Search for the cell housing the specified text and yield its (X, Y) center coordinate. 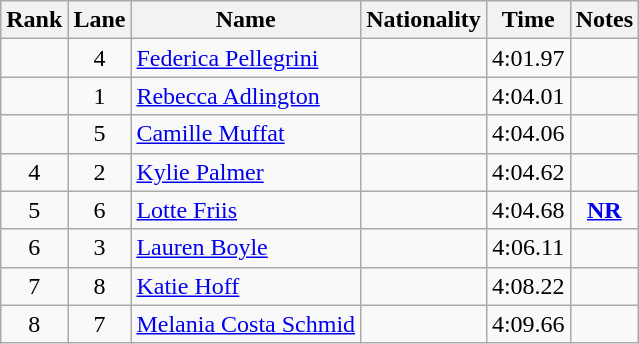
4:06.11 (528, 248)
Name (246, 20)
Melania Costa Schmid (246, 324)
4:04.62 (528, 172)
Notes (604, 20)
NR (604, 210)
Rank (34, 20)
Rebecca Adlington (246, 96)
Kylie Palmer (246, 172)
4:09.66 (528, 324)
Katie Hoff (246, 286)
Nationality (424, 20)
3 (100, 248)
Camille Muffat (246, 134)
4:01.97 (528, 58)
Federica Pellegrini (246, 58)
Lane (100, 20)
1 (100, 96)
Time (528, 20)
4:04.06 (528, 134)
4:04.68 (528, 210)
Lotte Friis (246, 210)
4:08.22 (528, 286)
2 (100, 172)
Lauren Boyle (246, 248)
4:04.01 (528, 96)
